Identify which cell holds the provided text, then report its (X, Y) central coordinate. 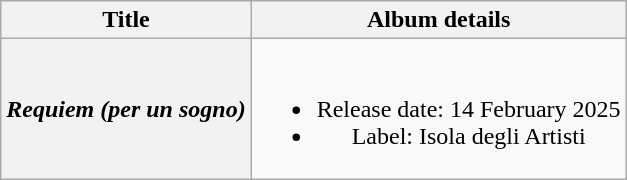
Title (126, 20)
Requiem (per un sogno) (126, 109)
Album details (438, 20)
Release date: 14 February 2025Label: Isola degli Artisti (438, 109)
